Search for the cell housing the specified text and yield its (X, Y) center coordinate. 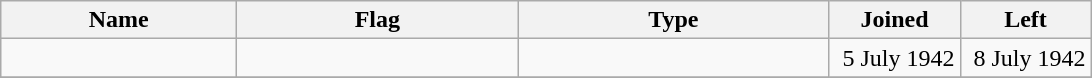
Name (119, 20)
8 July 1942 (1026, 58)
Left (1026, 20)
Type (674, 20)
Joined (894, 20)
Flag (378, 20)
5 July 1942 (894, 58)
